Search for the cell housing the specified text and yield its [X, Y] center coordinate. 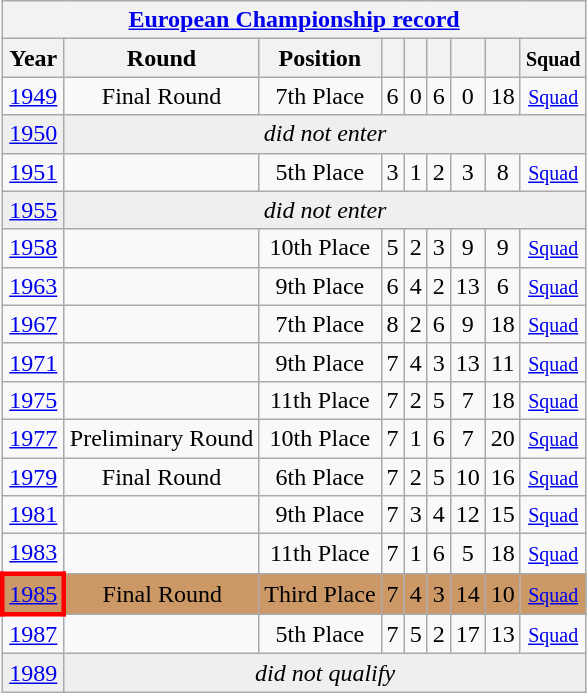
1963 [33, 286]
1958 [33, 248]
Preliminary Round [161, 438]
1979 [33, 477]
20 [502, 438]
European Championship record [294, 20]
15 [502, 515]
16 [502, 477]
11 [502, 362]
1989 [33, 673]
14 [468, 594]
6th Place [320, 477]
17 [468, 634]
1981 [33, 515]
12 [468, 515]
1967 [33, 324]
1987 [33, 634]
1950 [33, 134]
Position [320, 58]
1985 [33, 594]
1955 [33, 210]
did not qualify [325, 673]
1983 [33, 554]
Year [33, 58]
Third Place [320, 594]
1975 [33, 400]
1977 [33, 438]
1971 [33, 362]
1951 [33, 172]
Round [161, 58]
1949 [33, 96]
